Identify which cell holds the provided text, then report its (X, Y) central coordinate. 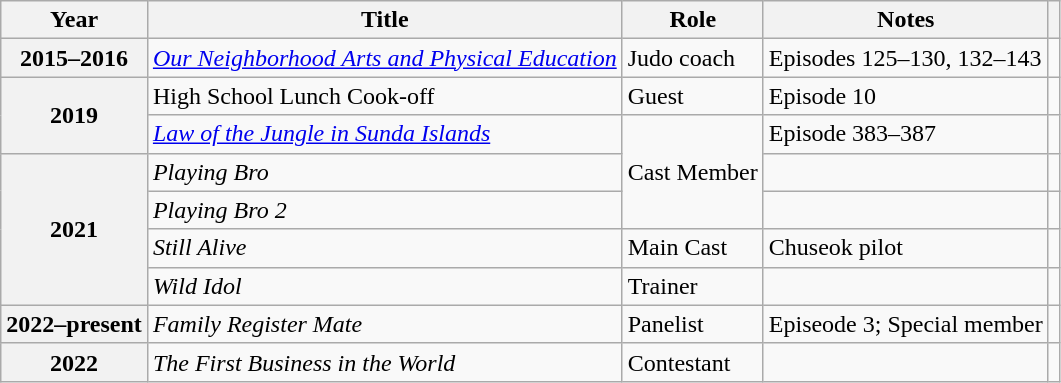
Year (74, 20)
High School Lunch Cook-off (384, 96)
Playing Bro (384, 172)
Family Register Mate (384, 324)
Title (384, 20)
Episeode 3; Special member (906, 324)
2019 (74, 115)
Episode 10 (906, 96)
Chuseok pilot (906, 248)
Wild Idol (384, 286)
Main Cast (692, 248)
Law of the Jungle in Sunda Islands (384, 134)
Episodes 125–130, 132–143 (906, 58)
Judo coach (692, 58)
2022 (74, 362)
2021 (74, 229)
2015–2016 (74, 58)
The First Business in the World (384, 362)
Role (692, 20)
Trainer (692, 286)
Playing Bro 2 (384, 210)
Notes (906, 20)
Panelist (692, 324)
Episode 383–387 (906, 134)
2022–present (74, 324)
Still Alive (384, 248)
Contestant (692, 362)
Guest (692, 96)
Our Neighborhood Arts and Physical Education (384, 58)
Cast Member (692, 172)
